Extract the [X, Y] coordinate from the center of the cell holding the provided text.  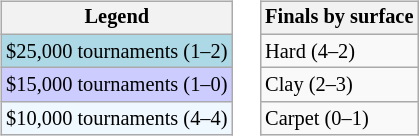
Clay (2–3) [339, 85]
Carpet (0–1) [339, 119]
Finals by surface [339, 18]
$25,000 tournaments (1–2) [116, 51]
Hard (4–2) [339, 51]
Legend [116, 18]
$10,000 tournaments (4–4) [116, 119]
$15,000 tournaments (1–0) [116, 85]
